Capture the cell that displays the provided text and extract its [x, y] central coordinate. 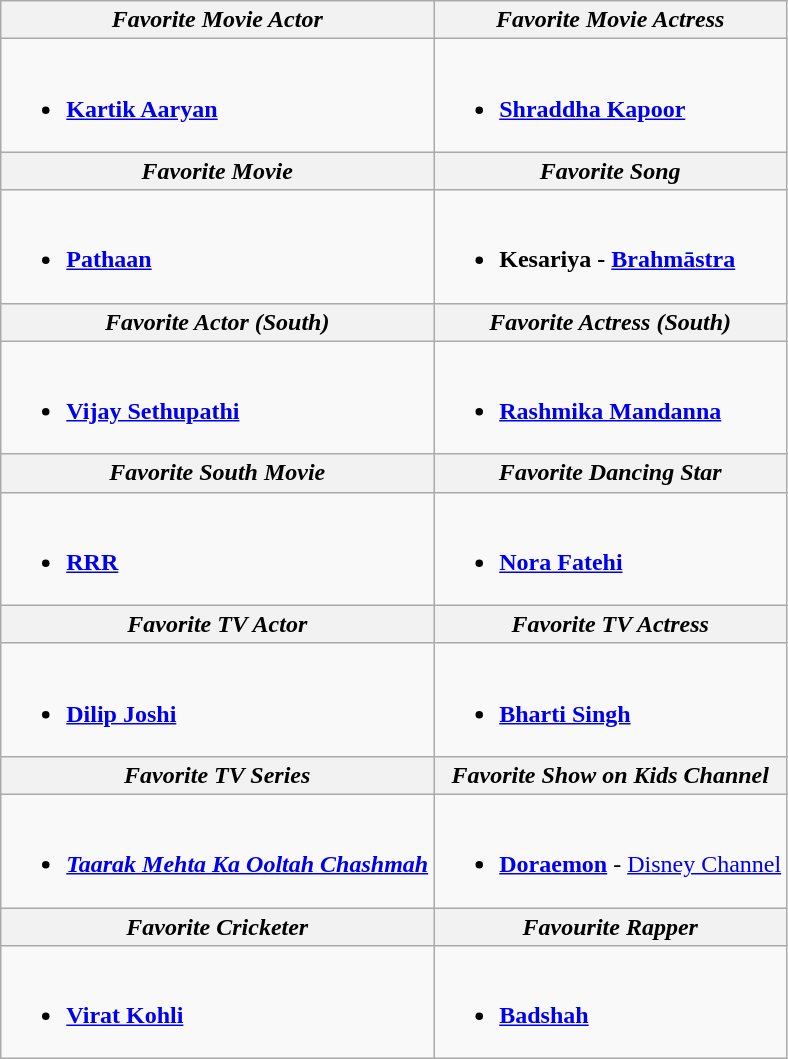
Favorite TV Series [218, 775]
Favourite Rapper [610, 927]
Pathaan [218, 246]
Favorite Movie Actress [610, 20]
Favorite Cricketer [218, 927]
Virat Kohli [218, 1002]
Kartik Aaryan [218, 96]
Rashmika Mandanna [610, 398]
Kesariya - Brahmāstra [610, 246]
Favorite Actress (South) [610, 322]
Favorite Movie Actor [218, 20]
Favorite TV Actress [610, 624]
Favorite Show on Kids Channel [610, 775]
Favorite Actor (South) [218, 322]
Vijay Sethupathi [218, 398]
Dilip Joshi [218, 700]
Favorite Movie [218, 171]
Badshah [610, 1002]
Favorite South Movie [218, 473]
Nora Fatehi [610, 548]
Favorite Dancing Star [610, 473]
Shraddha Kapoor [610, 96]
Favorite Song [610, 171]
Bharti Singh [610, 700]
Favorite TV Actor [218, 624]
RRR [218, 548]
Doraemon - Disney Channel [610, 850]
Taarak Mehta Ka Ooltah Chashmah [218, 850]
